Find where the given text appears and provide that cell's center as [X, Y] coordinate. 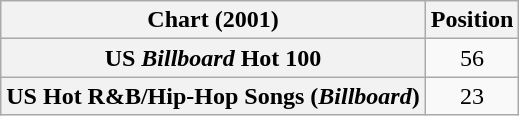
Position [472, 20]
56 [472, 58]
US Billboard Hot 100 [213, 58]
US Hot R&B/Hip-Hop Songs (Billboard) [213, 96]
Chart (2001) [213, 20]
23 [472, 96]
